For the text-containing cell, return its midpoint in (x, y) coordinate format. 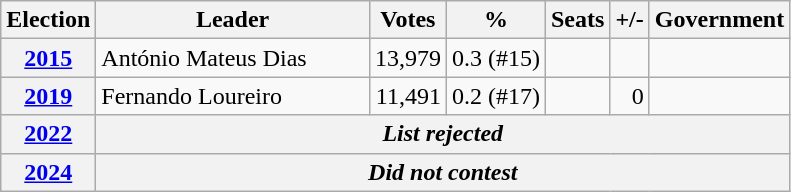
2022 (48, 134)
+/- (630, 20)
13,979 (408, 58)
11,491 (408, 96)
2024 (48, 172)
2015 (48, 58)
0.2 (#17) (496, 96)
2019 (48, 96)
Fernando Loureiro (233, 96)
Votes (408, 20)
0 (630, 96)
0.3 (#15) (496, 58)
Seats (577, 20)
Did not contest (443, 172)
List rejected (443, 134)
% (496, 20)
António Mateus Dias (233, 58)
Leader (233, 20)
Government (719, 20)
Election (48, 20)
